From the cell containing the given text, extract its center point as [X, Y] coordinate. 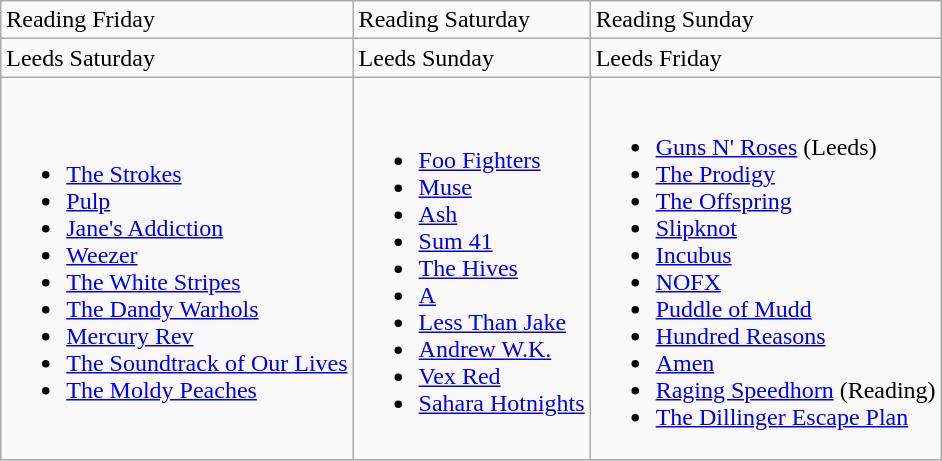
Foo FightersMuseAshSum 41The HivesALess Than JakeAndrew W.K.Vex RedSahara Hotnights [472, 268]
The StrokesPulpJane's AddictionWeezerThe White StripesThe Dandy WarholsMercury RevThe Soundtrack of Our LivesThe Moldy Peaches [177, 268]
Reading Friday [177, 20]
Guns N' Roses (Leeds)The ProdigyThe OffspringSlipknotIncubusNOFXPuddle of MuddHundred ReasonsAmenRaging Speedhorn (Reading)The Dillinger Escape Plan [766, 268]
Reading Saturday [472, 20]
Reading Sunday [766, 20]
Leeds Sunday [472, 58]
Leeds Friday [766, 58]
Leeds Saturday [177, 58]
